Determine the (X, Y) coordinate at the center of the cell enclosing the given text.  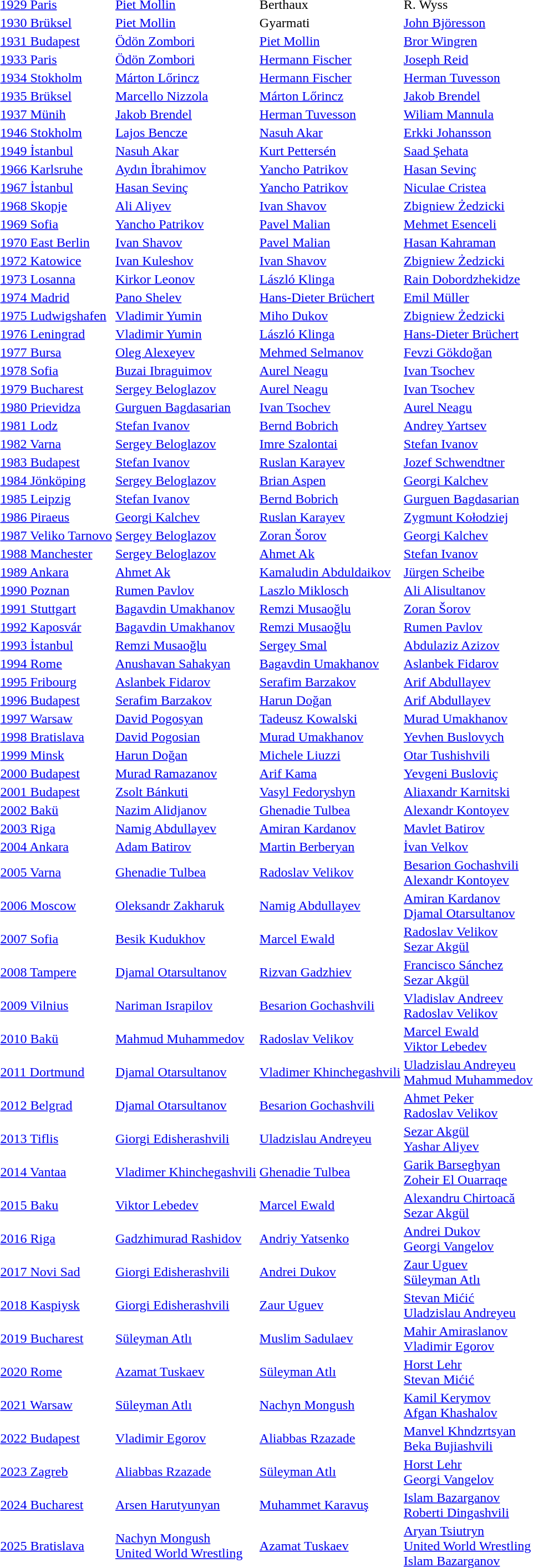
David Pogosyan (185, 719)
Aslanbek Fidarov (185, 682)
Ali Aliyev (185, 206)
Anushavan Sahakyan (185, 664)
Mahmud Muhammedov (185, 1039)
Arsen Harutyunyan (185, 1505)
David Pogosian (185, 737)
Oleg Alexeyev (185, 352)
Michele Liuzzi (329, 755)
Martin Berberyan (329, 847)
Arif Kama (329, 773)
Azamat Tuskaev (185, 1372)
Vladimir Egorov (185, 1438)
Rizvan Gadzhiev (329, 972)
Kamaludin Abduldaikov (329, 572)
Nariman Israpilov (185, 1005)
Hans-Dieter Brüchert (329, 297)
Herman Tuvesson (329, 114)
Pano Shelev (185, 297)
Ivan Kuleshov (185, 261)
Imre Szalontai (329, 444)
Rumen Pavlov (185, 590)
Brian Aspen (329, 480)
Muhammet Karavuş (329, 1505)
Adam Batirov (185, 847)
Nachyn Mongush (329, 1405)
Andrei Dukov (329, 1272)
Zoran Šorov (329, 535)
Sergey Smal (329, 645)
Uladzislau Andreyeu (329, 1139)
Hasan Sevinç (185, 188)
Gyarmati (329, 23)
Aydın İbrahimov (185, 169)
Gurguen Bagdasarian (185, 407)
Miho Dukov (329, 316)
Vasyl Fedoryshyn (329, 792)
Lajos Bencze (185, 133)
Viktor Lebedev (185, 1205)
Murad Umakhanov (329, 737)
Zaur Uguev (329, 1305)
Nazim Alidjanov (185, 810)
Murad Ramazanov (185, 773)
Kurt Pettersén (329, 151)
Muslim Sadulaev (329, 1338)
Buzai Ibraguimov (185, 371)
Laszlo Miklosch (329, 590)
Ivan Tsochev (329, 407)
Zsolt Bánkuti (185, 792)
Kirkor Leonov (185, 279)
Andriy Yatsenko (329, 1238)
Oleksandr Zakharuk (185, 906)
Georgi Kalchev (185, 517)
Gadzhimurad Rashidov (185, 1238)
Mehmed Selmanov (329, 352)
Jakob Brendel (185, 114)
Tadeusz Kowalski (329, 719)
Amiran Kardanov (329, 828)
Besik Kudukhov (185, 939)
Marcello Nizzola (185, 96)
